From the cell containing the given text, extract its center point as (x, y) coordinate. 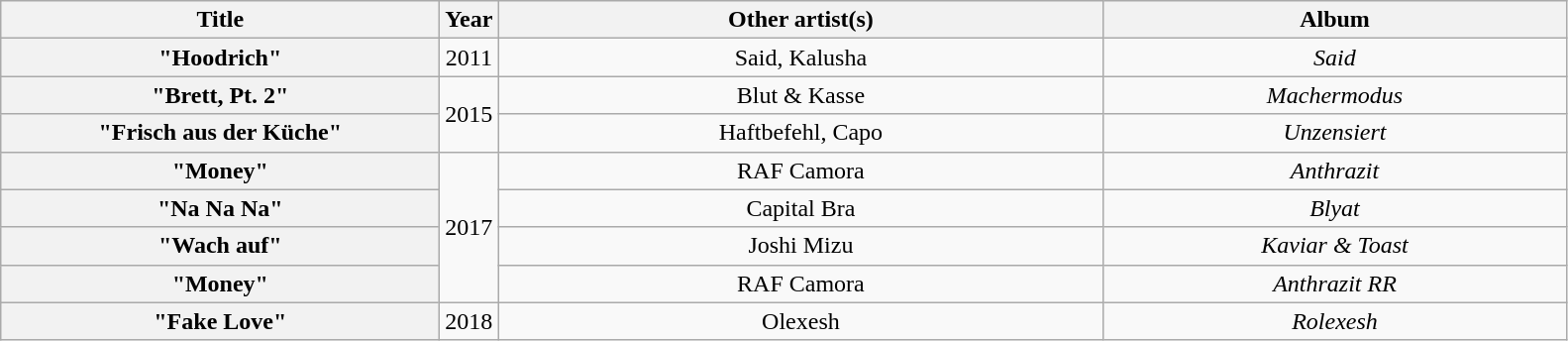
Capital Bra (800, 208)
Rolexesh (1335, 321)
Blyat (1335, 208)
Olexesh (800, 321)
2015 (470, 114)
Said (1335, 57)
Kaviar & Toast (1335, 246)
Joshi Mizu (800, 246)
"Frisch aus der Küche" (220, 133)
Blut & Kasse (800, 95)
"Hoodrich" (220, 57)
"Wach auf" (220, 246)
2018 (470, 321)
Album (1335, 20)
Machermodus (1335, 95)
Anthrazit RR (1335, 284)
2017 (470, 227)
Year (470, 20)
2011 (470, 57)
Anthrazit (1335, 170)
Other artist(s) (800, 20)
"Na Na Na" (220, 208)
"Fake Love" (220, 321)
Unzensiert (1335, 133)
Haftbefehl, Capo (800, 133)
Title (220, 20)
"Brett, Pt. 2" (220, 95)
Said, Kalusha (800, 57)
